Scan for the cell matching the given text and deliver its (x, y) coordinate at center. 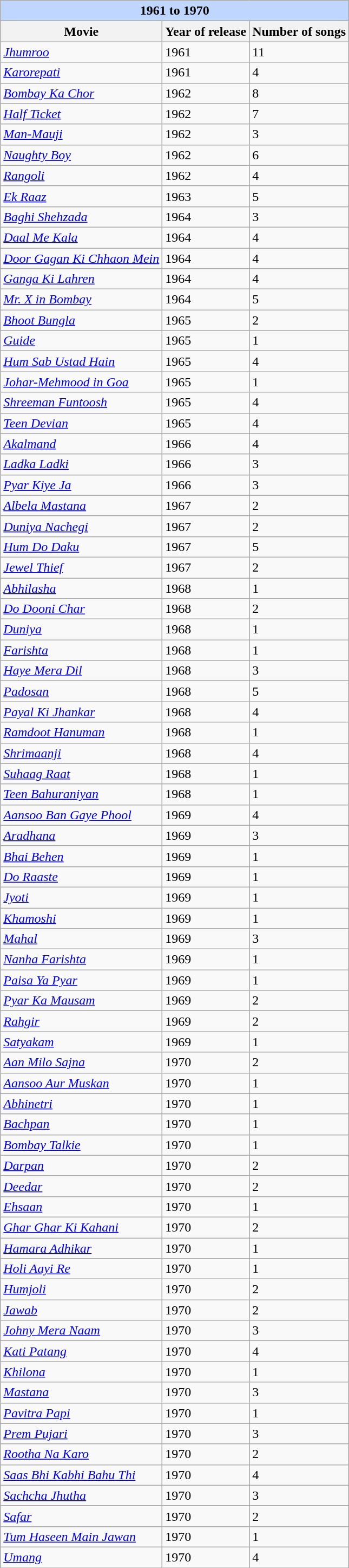
Mahal (81, 939)
Half Ticket (81, 114)
Padosan (81, 691)
Hum Do Daku (81, 547)
Aan Milo Sajna (81, 1062)
Ek Raaz (81, 196)
Rahgir (81, 1021)
Abhinetri (81, 1104)
7 (299, 114)
Mastana (81, 1392)
Karorepati (81, 73)
Man-Mauji (81, 134)
Prem Pujari (81, 1434)
Daal Me Kala (81, 237)
Payal Ki Jhankar (81, 712)
Naughty Boy (81, 155)
Shreeman Funtoosh (81, 403)
Guide (81, 341)
Darpan (81, 1165)
Movie (81, 31)
Rangoli (81, 176)
Ehsaan (81, 1207)
Albela Mastana (81, 506)
Bachpan (81, 1124)
Satyakam (81, 1042)
Nanha Farishta (81, 960)
Shrimaanji (81, 753)
Bombay Ka Chor (81, 93)
Pavitra Papi (81, 1413)
8 (299, 93)
Bhai Behen (81, 856)
Hum Sab Ustad Hain (81, 361)
Saas Bhi Kabhi Bahu Thi (81, 1475)
Aradhana (81, 835)
Deedar (81, 1186)
Aansoo Ban Gaye Phool (81, 815)
Farishta (81, 650)
Ghar Ghar Ki Kahani (81, 1227)
Baghi Shehzada (81, 217)
Bhoot Bungla (81, 320)
Sachcha Jhutha (81, 1495)
1961 to 1970 (175, 11)
Humjoli (81, 1290)
Pyar Ka Mausam (81, 1001)
Aansoo Aur Muskan (81, 1083)
1963 (206, 196)
Teen Devian (81, 423)
Year of release (206, 31)
Hamara Adhikar (81, 1248)
Johny Mera Naam (81, 1331)
Do Dooni Char (81, 609)
Do Raaste (81, 877)
Haye Mera Dil (81, 671)
Jewel Thief (81, 567)
11 (299, 52)
Akalmand (81, 444)
Tum Haseen Main Jawan (81, 1537)
Kati Patang (81, 1351)
Rootha Na Karo (81, 1454)
Ramdoot Hanuman (81, 733)
Teen Bahuraniyan (81, 794)
Abhilasha (81, 588)
Duniya Nachegi (81, 526)
6 (299, 155)
Ganga Ki Lahren (81, 279)
Door Gagan Ki Chhaon Mein (81, 258)
Holi Aayi Re (81, 1269)
Ladka Ladki (81, 464)
Duniya (81, 630)
Mr. X in Bombay (81, 300)
Pyar Kiye Ja (81, 485)
Jhumroo (81, 52)
Bombay Talkie (81, 1145)
Khamoshi (81, 918)
Khilona (81, 1372)
Johar-Mehmood in Goa (81, 382)
Jawab (81, 1310)
Jyoti (81, 897)
Paisa Ya Pyar (81, 980)
Safar (81, 1516)
Number of songs (299, 31)
Umang (81, 1557)
Suhaag Raat (81, 774)
